For the text-containing cell, return its midpoint in (x, y) coordinate format. 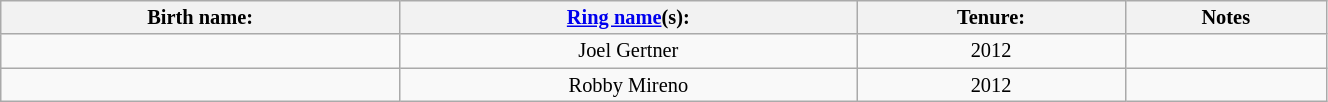
Notes (1226, 17)
Robby Mireno (629, 85)
Ring name(s): (629, 17)
Birth name: (200, 17)
Joel Gertner (629, 51)
Tenure: (991, 17)
